Provide the [x, y] coordinate of the cell's center where the given text is located.  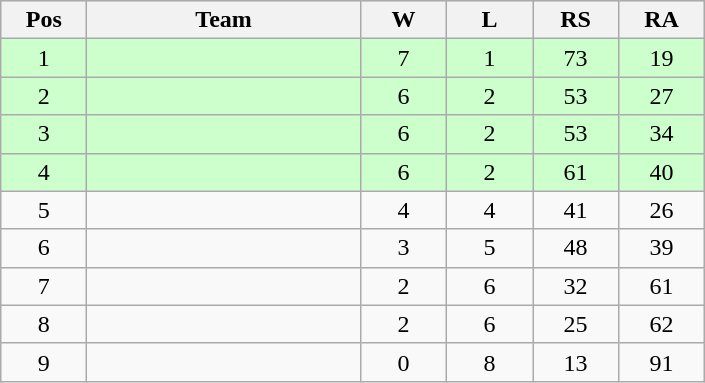
25 [575, 324]
91 [662, 362]
RA [662, 20]
48 [575, 248]
26 [662, 210]
13 [575, 362]
40 [662, 172]
Team [224, 20]
RS [575, 20]
L [489, 20]
27 [662, 96]
34 [662, 134]
W [403, 20]
32 [575, 286]
41 [575, 210]
0 [403, 362]
Pos [44, 20]
73 [575, 58]
39 [662, 248]
19 [662, 58]
62 [662, 324]
9 [44, 362]
